From the cell containing the given text, extract its center point as [x, y] coordinate. 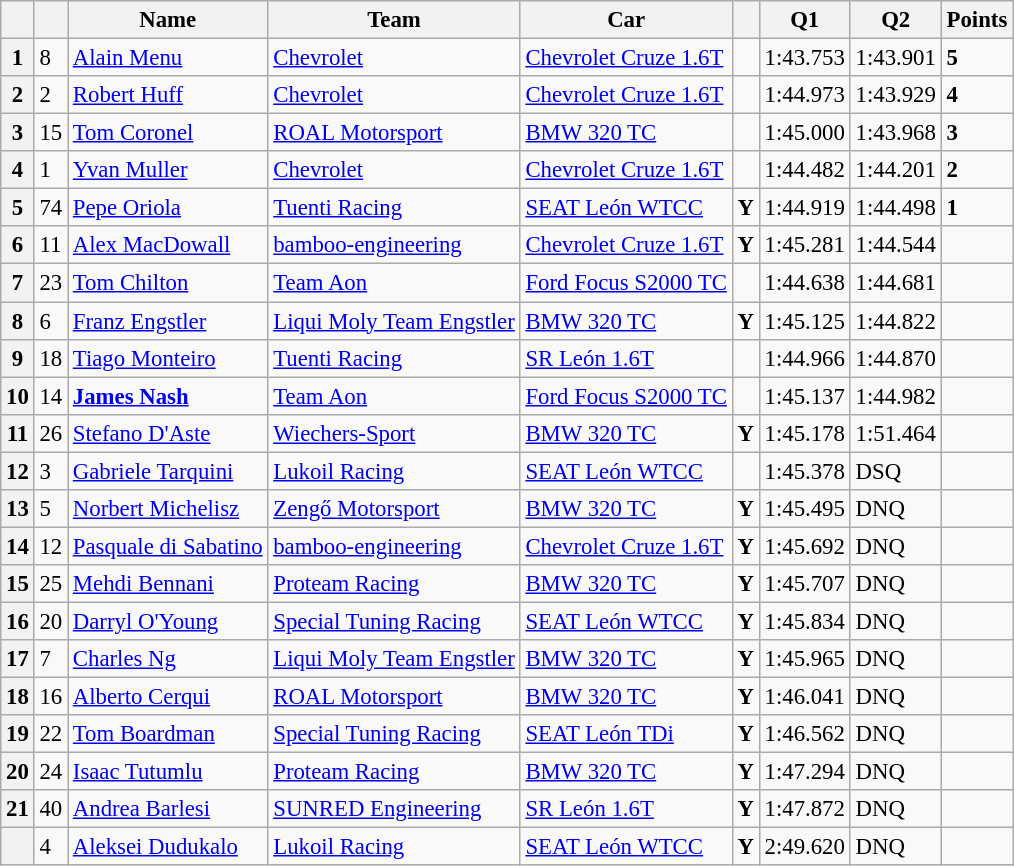
1:47.294 [804, 772]
Wiechers-Sport [394, 433]
Zengő Motorsport [394, 509]
Alberto Cerqui [168, 697]
1:46.041 [804, 697]
Q2 [896, 20]
1:45.834 [804, 621]
Gabriele Tarquini [168, 471]
1:44.966 [804, 358]
17 [18, 659]
SUNRED Engineering [394, 809]
23 [50, 283]
SEAT León TDi [626, 734]
1:44.982 [896, 396]
22 [50, 734]
74 [50, 208]
Tom Boardman [168, 734]
1:45.692 [804, 546]
1:45.178 [804, 433]
1:44.870 [896, 358]
Stefano D'Aste [168, 433]
40 [50, 809]
1:43.968 [896, 133]
Tom Chilton [168, 283]
1:47.872 [804, 809]
Q1 [804, 20]
13 [18, 509]
1:44.919 [804, 208]
Car [626, 20]
1:46.562 [804, 734]
1:45.000 [804, 133]
Aleksei Dudukalo [168, 847]
24 [50, 772]
1:45.707 [804, 584]
1:44.822 [896, 321]
1:45.281 [804, 245]
Pasquale di Sabatino [168, 546]
25 [50, 584]
1:45.495 [804, 509]
10 [18, 396]
1:45.965 [804, 659]
James Nash [168, 396]
Points [976, 20]
9 [18, 358]
1:43.753 [804, 58]
2:49.620 [804, 847]
1:44.638 [804, 283]
1:44.498 [896, 208]
1:44.201 [896, 170]
1:43.929 [896, 95]
1:45.137 [804, 396]
Alex MacDowall [168, 245]
1:44.544 [896, 245]
1:44.482 [804, 170]
1:51.464 [896, 433]
Pepe Oriola [168, 208]
Tiago Monteiro [168, 358]
Alain Menu [168, 58]
1:44.973 [804, 95]
19 [18, 734]
Yvan Muller [168, 170]
1:45.125 [804, 321]
1:43.901 [896, 58]
21 [18, 809]
Andrea Barlesi [168, 809]
DSQ [896, 471]
Mehdi Bennani [168, 584]
Team [394, 20]
Name [168, 20]
Franz Engstler [168, 321]
Robert Huff [168, 95]
Darryl O'Young [168, 621]
Isaac Tutumlu [168, 772]
1:44.681 [896, 283]
26 [50, 433]
1:45.378 [804, 471]
Norbert Michelisz [168, 509]
Charles Ng [168, 659]
Tom Coronel [168, 133]
